Detect which cell encompasses the target text, then output its [x, y] center coordinate. 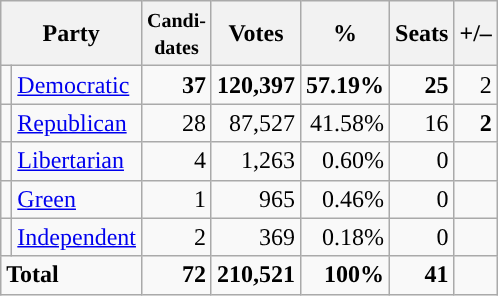
0.60% [346, 161]
41.58% [346, 123]
Votes [256, 34]
965 [256, 199]
16 [422, 123]
Libertarian [77, 161]
37 [176, 85]
4 [176, 161]
1,263 [256, 161]
Democratic [77, 85]
25 [422, 85]
87,527 [256, 123]
Candi-dates [176, 34]
0.46% [346, 199]
28 [176, 123]
% [346, 34]
+/– [476, 34]
57.19% [346, 85]
72 [176, 275]
Independent [77, 237]
Republican [77, 123]
1 [176, 199]
41 [422, 275]
100% [346, 275]
Green [77, 199]
Total [72, 275]
369 [256, 237]
0.18% [346, 237]
Seats [422, 34]
210,521 [256, 275]
Party [72, 34]
120,397 [256, 85]
